From the cell containing the given text, extract its center point as (X, Y) coordinate. 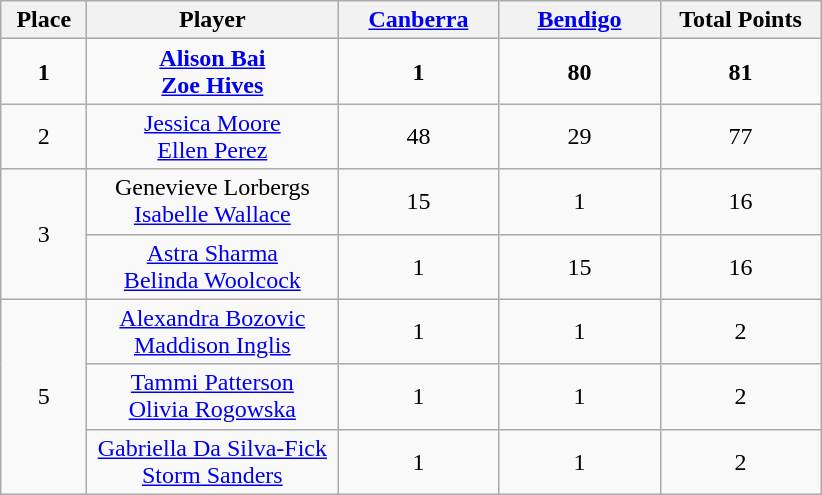
Jessica Moore Ellen Perez (212, 136)
29 (580, 136)
77 (740, 136)
Canberra (418, 20)
5 (44, 396)
Gabriella Da Silva-Fick Storm Sanders (212, 462)
Genevieve Lorbergs Isabelle Wallace (212, 202)
Alison Bai Zoe Hives (212, 72)
Tammi Patterson Olivia Rogowska (212, 396)
Bendigo (580, 20)
Player (212, 20)
Alexandra Bozovic Maddison Inglis (212, 332)
3 (44, 234)
Total Points (740, 20)
80 (580, 72)
81 (740, 72)
Astra Sharma Belinda Woolcock (212, 266)
48 (418, 136)
Place (44, 20)
